Search for the cell housing the specified text and yield its (X, Y) center coordinate. 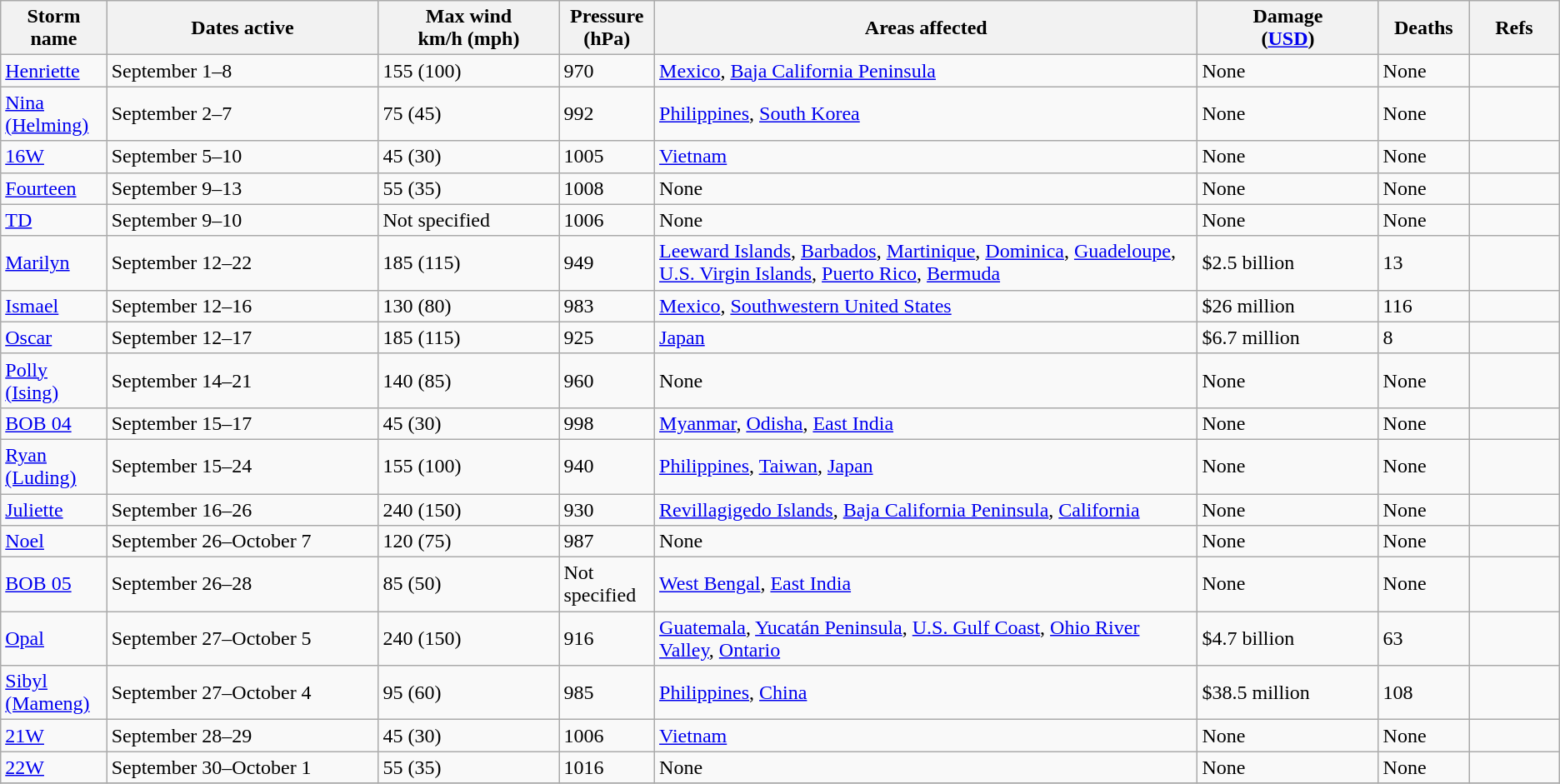
Mexico, Baja California Peninsula (927, 71)
September 15–17 (242, 423)
Leeward Islands, Barbados, Martinique, Dominica, Guadeloupe, U.S. Virgin Islands, Puerto Rico, Bermuda (927, 263)
Japan (927, 337)
BOB 04 (53, 423)
Henriette (53, 71)
Philippines, South Korea (927, 113)
Ryan (Luding) (53, 467)
Philippines, China (927, 693)
Philippines, Taiwan, Japan (927, 467)
985 (607, 693)
TD (53, 220)
63 (1423, 638)
September 16–26 (242, 509)
983 (607, 306)
Myanmar, Odisha, East India (927, 423)
970 (607, 71)
BOB 05 (53, 585)
13 (1423, 263)
Nina (Helming) (53, 113)
$4.7 billion (1288, 638)
Ismael (53, 306)
1016 (607, 767)
September 15–24 (242, 467)
Max windkm/h (mph) (468, 28)
September 27–October 4 (242, 693)
925 (607, 337)
Sibyl (Mameng) (53, 693)
22W (53, 767)
140 (85) (468, 380)
Pressure(hPa) (607, 28)
September 26–28 (242, 585)
85 (50) (468, 585)
$6.7 million (1288, 337)
992 (607, 113)
Damage(USD) (1288, 28)
930 (607, 509)
949 (607, 263)
Refs (1515, 28)
16W (53, 157)
Oscar (53, 337)
September 27–October 5 (242, 638)
940 (607, 467)
Polly (Ising) (53, 380)
September 9–10 (242, 220)
$26 million (1288, 306)
108 (1423, 693)
Dates active (242, 28)
September 5–10 (242, 157)
120 (75) (468, 542)
1005 (607, 157)
Revillagigedo Islands, Baja California Peninsula, California (927, 509)
1008 (607, 188)
Fourteen (53, 188)
September 2–7 (242, 113)
8 (1423, 337)
September 26–October 7 (242, 542)
75 (45) (468, 113)
Areas affected (927, 28)
September 28–29 (242, 736)
21W (53, 736)
960 (607, 380)
West Bengal, East India (927, 585)
116 (1423, 306)
Deaths (1423, 28)
September 30–October 1 (242, 767)
Marilyn (53, 263)
$38.5 million (1288, 693)
September 12–22 (242, 263)
916 (607, 638)
987 (607, 542)
September 14–21 (242, 380)
Mexico, Southwestern United States (927, 306)
Noel (53, 542)
Guatemala, Yucatán Peninsula, U.S. Gulf Coast, Ohio River Valley, Ontario (927, 638)
September 12–16 (242, 306)
130 (80) (468, 306)
Juliette (53, 509)
998 (607, 423)
September 9–13 (242, 188)
$2.5 billion (1288, 263)
September 1–8 (242, 71)
Opal (53, 638)
September 12–17 (242, 337)
Storm name (53, 28)
95 (60) (468, 693)
